Determine the [X, Y] coordinate at the center of the cell enclosing the given text.  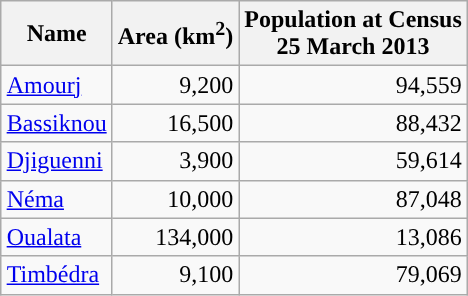
16,500 [176, 123]
Néma [56, 199]
Area (km2) [176, 34]
Timbédra [56, 275]
59,614 [353, 161]
88,432 [353, 123]
94,559 [353, 85]
9,100 [176, 275]
Djiguenni [56, 161]
Population at Census 25 March 2013 [353, 34]
87,048 [353, 199]
9,200 [176, 85]
79,069 [353, 275]
Amourj [56, 85]
Bassiknou [56, 123]
Name [56, 34]
10,000 [176, 199]
3,900 [176, 161]
134,000 [176, 237]
Oualata [56, 237]
13,086 [353, 237]
